From the cell containing the given text, extract its center point as [X, Y] coordinate. 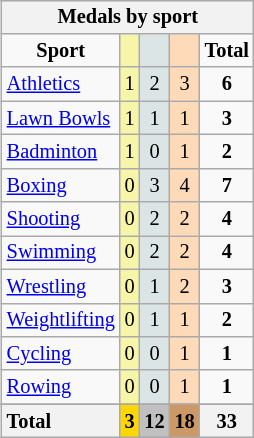
Lawn Bowls [61, 118]
Rowing [61, 387]
Badminton [61, 152]
33 [227, 421]
Medals by sport [128, 17]
Sport [61, 51]
Wrestling [61, 286]
Athletics [61, 84]
12 [155, 421]
Shooting [61, 219]
Swimming [61, 253]
7 [227, 185]
Weightlifting [61, 320]
Boxing [61, 185]
Cycling [61, 354]
18 [185, 421]
6 [227, 84]
